Locate the cell with the specified text and output its [x, y] center coordinate. 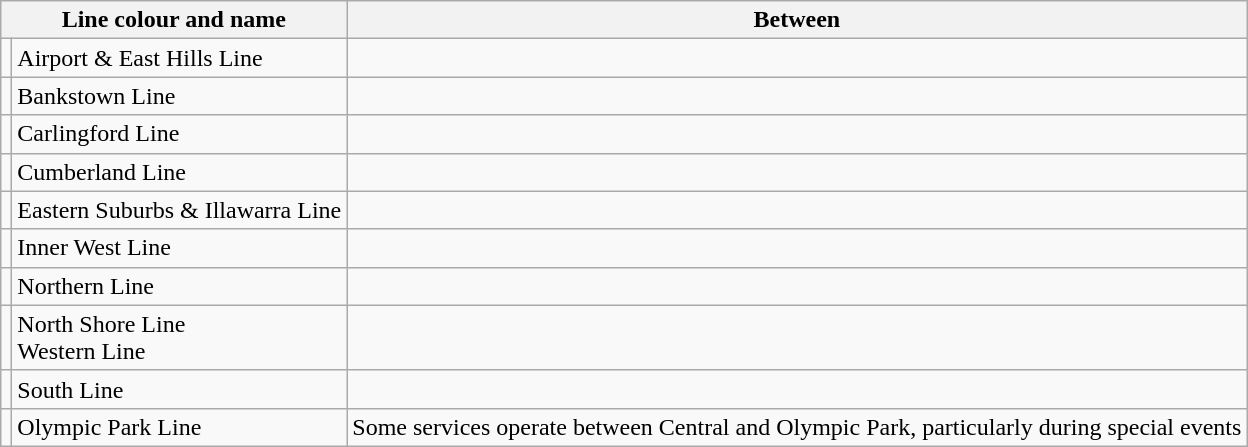
North Shore LineWestern Line [180, 338]
Bankstown Line [180, 96]
Some services operate between Central and Olympic Park, particularly during special events [797, 427]
Airport & East Hills Line [180, 58]
Eastern Suburbs & Illawarra Line [180, 210]
Cumberland Line [180, 172]
Northern Line [180, 286]
Inner West Line [180, 248]
South Line [180, 389]
Between [797, 20]
Line colour and name [174, 20]
Olympic Park Line [180, 427]
Carlingford Line [180, 134]
